Scan for the cell matching the given text and deliver its [X, Y] coordinate at center. 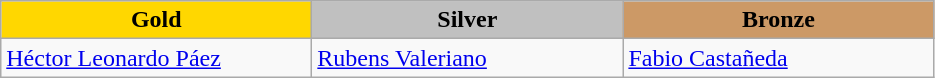
Silver [468, 20]
Fabio Castañeda [778, 58]
Rubens Valeriano [468, 58]
Bronze [778, 20]
Héctor Leonardo Páez [156, 58]
Gold [156, 20]
